Pinpoint the cell where the given text exists, returning its [x, y] midpoint coordinate. 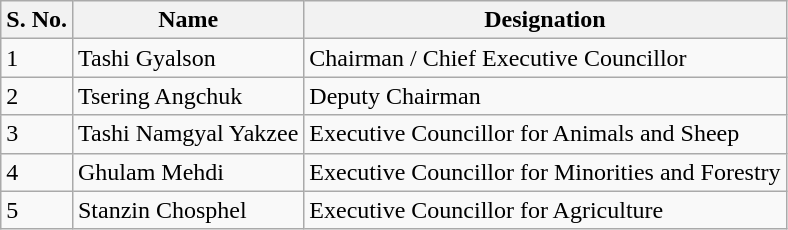
3 [37, 134]
Designation [545, 20]
Executive Councillor for Animals and Sheep [545, 134]
Name [188, 20]
Deputy Chairman [545, 96]
Executive Councillor for Agriculture [545, 210]
Tsering Angchuk [188, 96]
2 [37, 96]
Stanzin Chosphel [188, 210]
Ghulam Mehdi [188, 172]
4 [37, 172]
1 [37, 58]
Tashi Gyalson [188, 58]
Tashi Namgyal Yakzee [188, 134]
5 [37, 210]
Executive Councillor for Minorities and Forestry [545, 172]
Chairman / Chief Executive Councillor [545, 58]
S. No. [37, 20]
